Return the [x, y] coordinate for the center point of the cell that contains the specified text.  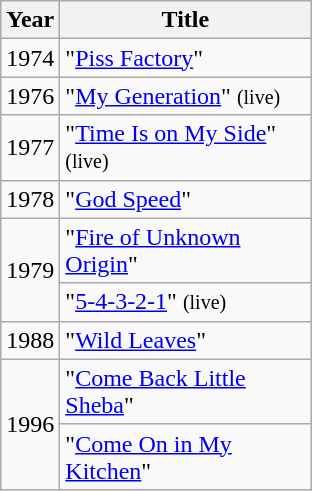
1996 [30, 424]
1988 [30, 340]
1978 [30, 199]
"Fire of Unknown Origin" [186, 250]
1977 [30, 148]
1976 [30, 96]
"5-4-3-2-1" (live) [186, 302]
"Piss Factory" [186, 58]
Year [30, 20]
1974 [30, 58]
"My Generation" (live) [186, 96]
"God Speed" [186, 199]
"Come On in My Kitchen" [186, 456]
Title [186, 20]
1979 [30, 270]
"Time Is on My Side" (live) [186, 148]
"Wild Leaves" [186, 340]
"Come Back Little Sheba" [186, 392]
